Provide the [X, Y] coordinate of the cell's center where the given text is located.  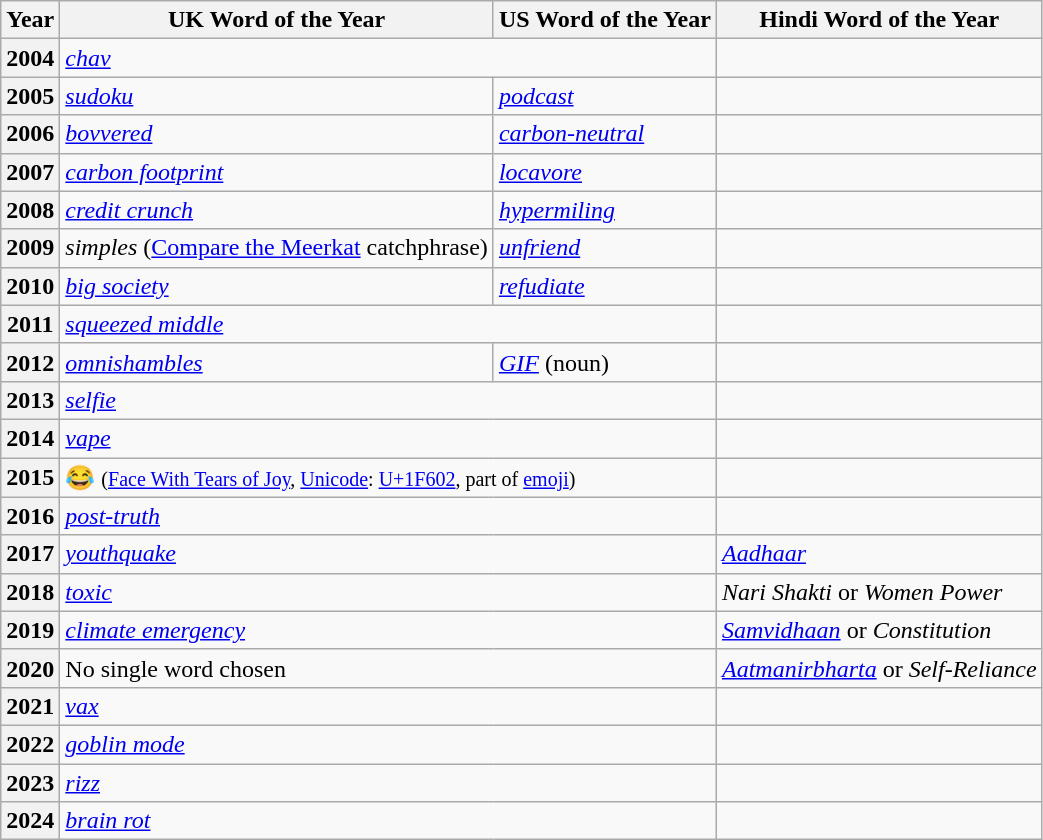
climate emergency [388, 630]
rizz [388, 783]
2017 [30, 554]
😂 (Face With Tears of Joy, Unicode: U+1F602, part of emoji) [388, 478]
2014 [30, 438]
brain rot [388, 821]
2009 [30, 248]
2010 [30, 286]
vax [388, 706]
Year [30, 20]
Samvidhaan or Constitution [879, 630]
podcast [604, 96]
2021 [30, 706]
UK Word of the Year [277, 20]
squeezed middle [388, 324]
2019 [30, 630]
2016 [30, 516]
sudoku [277, 96]
credit crunch [277, 210]
bovvered [277, 134]
2012 [30, 362]
toxic [388, 592]
US Word of the Year [604, 20]
omnishambles [277, 362]
2004 [30, 58]
2011 [30, 324]
No single word chosen [388, 668]
locavore [604, 172]
Aadhaar [879, 554]
big society [277, 286]
Hindi Word of the Year [879, 20]
youthquake [388, 554]
Aatmanirbharta or Self-Reliance [879, 668]
2005 [30, 96]
2007 [30, 172]
2006 [30, 134]
2020 [30, 668]
2015 [30, 478]
2022 [30, 744]
selfie [388, 400]
hypermiling [604, 210]
2013 [30, 400]
2008 [30, 210]
2023 [30, 783]
GIF (noun) [604, 362]
goblin mode [388, 744]
chav [388, 58]
carbon footprint [277, 172]
simples (Compare the Meerkat catchphrase) [277, 248]
post-truth [388, 516]
vape [388, 438]
unfriend [604, 248]
2024 [30, 821]
carbon-neutral [604, 134]
2018 [30, 592]
Nari Shakti or Women Power [879, 592]
refudiate [604, 286]
